Search for the cell housing the specified text and yield its (x, y) center coordinate. 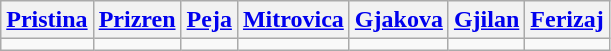
Gjilan (486, 20)
Prizren (137, 20)
Gjakova (398, 20)
Ferizaj (567, 20)
Mitrovica (293, 20)
Pristina (47, 20)
Peja (209, 20)
